Capture the cell that displays the provided text and extract its [x, y] central coordinate. 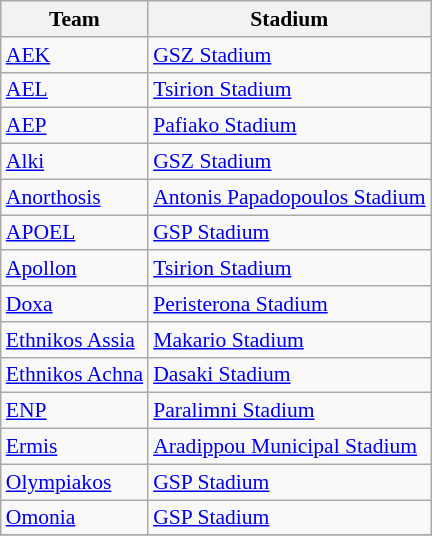
Dasaki Stadium [289, 375]
Stadium [289, 19]
Aradippou Municipal Stadium [289, 447]
Pafiako Stadium [289, 126]
Team [74, 19]
Makario Stadium [289, 340]
Ethnikos Assia [74, 340]
Ermis [74, 447]
Peristerona Stadium [289, 304]
Omonia [74, 518]
Apollon [74, 269]
AEL [74, 90]
Paralimni Stadium [289, 411]
ENP [74, 411]
Anorthosis [74, 197]
Alki [74, 162]
Ethnikos Achna [74, 375]
Antonis Papadopoulos Stadium [289, 197]
AEP [74, 126]
Doxa [74, 304]
Olympiakos [74, 482]
AEK [74, 55]
APOEL [74, 233]
